Output the (X, Y) coordinate of the center of the cell containing the given text.  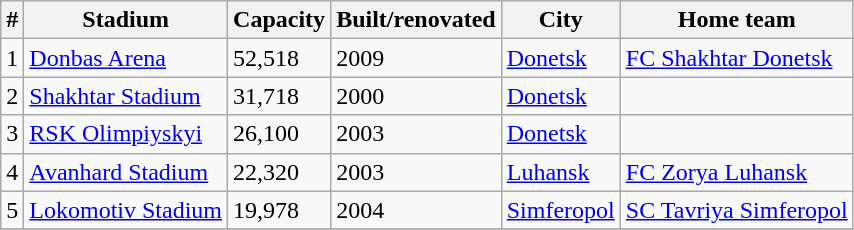
2009 (416, 58)
19,978 (280, 210)
2000 (416, 96)
Built/renovated (416, 20)
Avanhard Stadium (126, 172)
2 (12, 96)
22,320 (280, 172)
Donbas Arena (126, 58)
# (12, 20)
5 (12, 210)
FC Shakhtar Donetsk (736, 58)
4 (12, 172)
Home team (736, 20)
Simferopol (560, 210)
SC Tavriya Simferopol (736, 210)
Luhansk (560, 172)
52,518 (280, 58)
3 (12, 134)
31,718 (280, 96)
Capacity (280, 20)
1 (12, 58)
RSK Olimpiyskyi (126, 134)
Shakhtar Stadium (126, 96)
Lokomotiv Stadium (126, 210)
26,100 (280, 134)
City (560, 20)
Stadium (126, 20)
2004 (416, 210)
FC Zorya Luhansk (736, 172)
